Scan for the cell matching the given text and deliver its (x, y) coordinate at center. 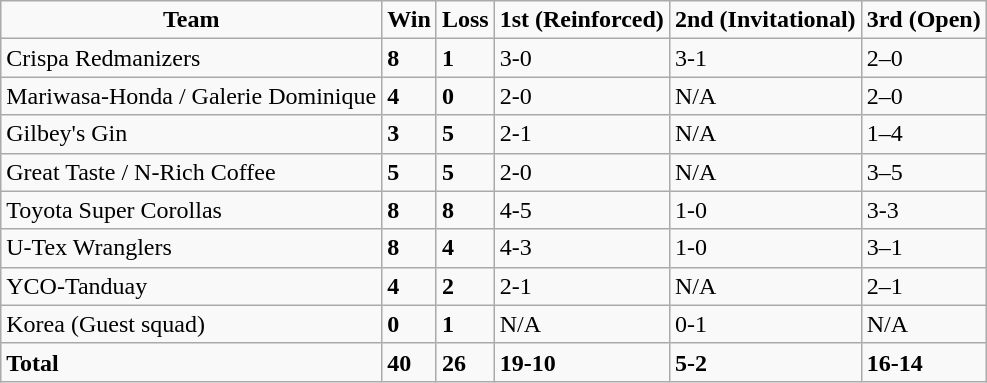
3-1 (765, 58)
3-0 (582, 58)
3-3 (924, 210)
Team (192, 20)
19-10 (582, 362)
16-14 (924, 362)
Total (192, 362)
2 (465, 286)
Toyota Super Corollas (192, 210)
2nd (Invitational) (765, 20)
4-3 (582, 248)
Mariwasa-Honda / Galerie Dominique (192, 96)
40 (410, 362)
3–1 (924, 248)
Loss (465, 20)
Crispa Redmanizers (192, 58)
Great Taste / N-Rich Coffee (192, 172)
4-5 (582, 210)
U-Tex Wranglers (192, 248)
YCO-Tanduay (192, 286)
1st (Reinforced) (582, 20)
3–5 (924, 172)
1–4 (924, 134)
26 (465, 362)
2–1 (924, 286)
Korea (Guest squad) (192, 324)
3rd (Open) (924, 20)
3 (410, 134)
5-2 (765, 362)
0-1 (765, 324)
Win (410, 20)
Gilbey's Gin (192, 134)
